Detect which cell encompasses the target text, then output its [X, Y] center coordinate. 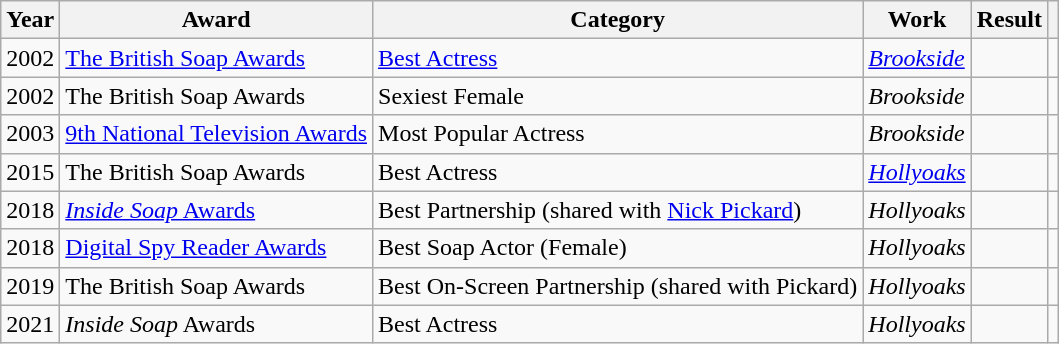
Best Partnership (shared with Nick Pickard) [618, 210]
Sexiest Female [618, 96]
Best Soap Actor (Female) [618, 248]
Result [1009, 20]
9th National Television Awards [216, 134]
Best On-Screen Partnership (shared with Pickard) [618, 286]
Digital Spy Reader Awards [216, 248]
Most Popular Actress [618, 134]
2019 [30, 286]
Category [618, 20]
Year [30, 20]
2003 [30, 134]
Work [917, 20]
Award [216, 20]
2021 [30, 324]
2015 [30, 172]
